Scan for the cell matching the given text and deliver its (x, y) coordinate at center. 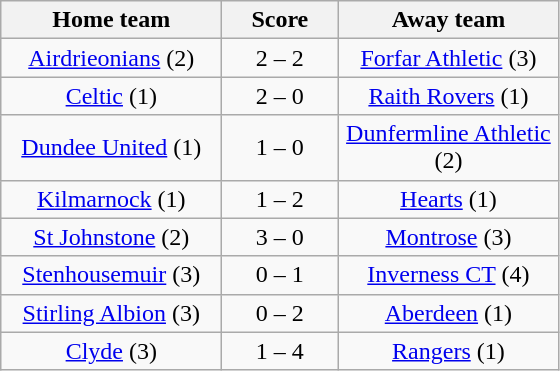
Montrose (3) (448, 237)
Stirling Albion (3) (112, 313)
Rangers (1) (448, 351)
1 – 2 (280, 199)
Score (280, 20)
Clyde (3) (112, 351)
Dunfermline Athletic (2) (448, 148)
Hearts (1) (448, 199)
Raith Rovers (1) (448, 96)
Home team (112, 20)
Airdrieonians (2) (112, 58)
3 – 0 (280, 237)
1 – 4 (280, 351)
Away team (448, 20)
Inverness CT (4) (448, 275)
Aberdeen (1) (448, 313)
St Johnstone (2) (112, 237)
0 – 2 (280, 313)
1 – 0 (280, 148)
Celtic (1) (112, 96)
Kilmarnock (1) (112, 199)
Dundee United (1) (112, 148)
2 – 0 (280, 96)
Stenhousemuir (3) (112, 275)
Forfar Athletic (3) (448, 58)
0 – 1 (280, 275)
2 – 2 (280, 58)
